Output the [X, Y] coordinate of the center of the cell containing the given text.  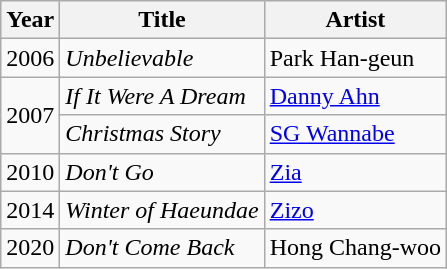
Unbelievable [162, 58]
Park Han-geun [355, 58]
Christmas Story [162, 134]
Don't Go [162, 172]
2010 [30, 172]
If It Were A Dream [162, 96]
Winter of Haeundae [162, 210]
2020 [30, 248]
Danny Ahn [355, 96]
Zia [355, 172]
Zizo [355, 210]
Title [162, 20]
SG Wannabe [355, 134]
2006 [30, 58]
Artist [355, 20]
2007 [30, 115]
Year [30, 20]
Don't Come Back [162, 248]
2014 [30, 210]
Hong Chang-woo [355, 248]
